Search for the cell housing the specified text and yield its (x, y) center coordinate. 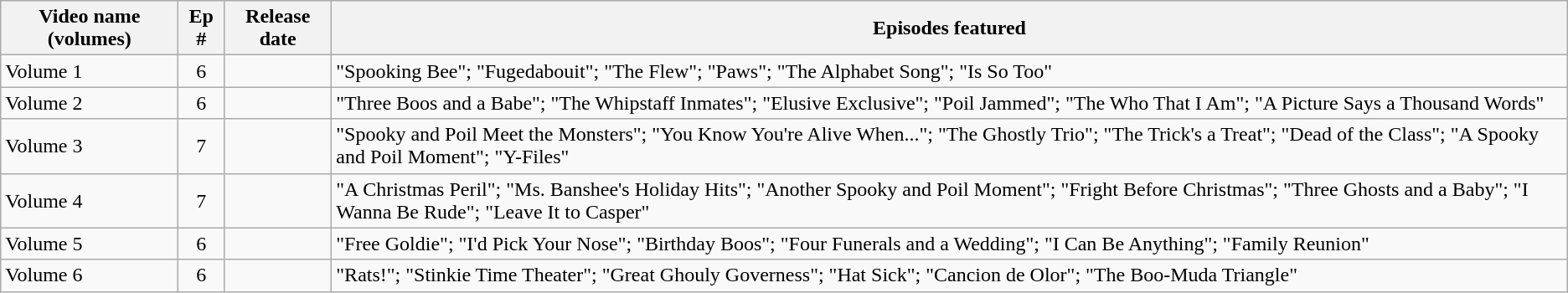
"Three Boos and a Babe"; "The Whipstaff Inmates"; "Elusive Exclusive"; "Poil Jammed"; "The Who That I Am"; "A Picture Says a Thousand Words" (950, 103)
Volume 6 (90, 275)
"Free Goldie"; "I'd Pick Your Nose"; "Birthday Boos"; "Four Funerals and a Wedding"; "I Can Be Anything"; "Family Reunion" (950, 244)
Release date (278, 28)
Ep # (201, 28)
"Rats!"; "Stinkie Time Theater"; "Great Ghouly Governess"; "Hat Sick"; "Cancion de Olor"; "The Boo-Muda Triangle" (950, 275)
"Spooking Bee"; "Fugedabouit"; "The Flew"; "Paws"; "The Alphabet Song"; "Is So Too" (950, 71)
Volume 2 (90, 103)
Video name (volumes) (90, 28)
Episodes featured (950, 28)
Volume 3 (90, 146)
Volume 5 (90, 244)
Volume 1 (90, 71)
Volume 4 (90, 201)
